Identify which cell holds the provided text, then report its (x, y) central coordinate. 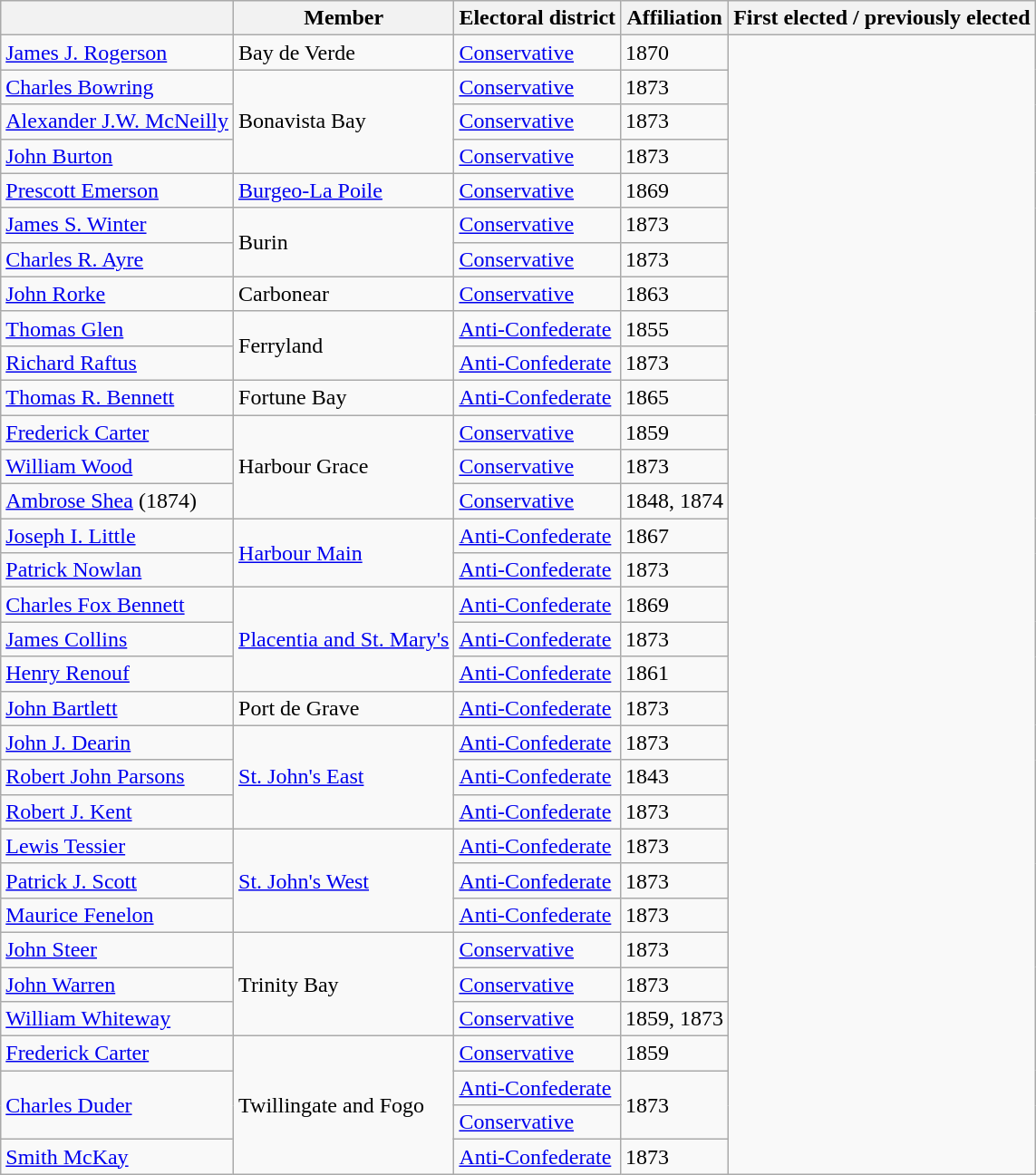
Henry Renouf (118, 674)
Thomas R. Bennett (118, 397)
Fortune Bay (344, 397)
John Warren (118, 984)
Placentia and St. Mary's (344, 639)
Charles Duder (118, 1105)
Lewis Tessier (118, 846)
Trinity Bay (344, 984)
Maurice Fenelon (118, 915)
John Rorke (118, 294)
Burin (344, 242)
Harbour Grace (344, 467)
Affiliation (674, 18)
Smith McKay (118, 1157)
1859, 1873 (674, 1019)
First elected / previously elected (883, 18)
1848, 1874 (674, 501)
Twillingate and Fogo (344, 1105)
Robert John Parsons (118, 777)
Robert J. Kent (118, 811)
Prescott Emerson (118, 190)
1867 (674, 536)
William Wood (118, 467)
Bay de Verde (344, 53)
James S. Winter (118, 225)
Ambrose Shea (1874) (118, 501)
Patrick Nowlan (118, 570)
St. John's West (344, 880)
Harbour Main (344, 553)
1843 (674, 777)
Richard Raftus (118, 363)
1861 (674, 674)
Bonavista Bay (344, 121)
1870 (674, 53)
St. John's East (344, 777)
Thomas Glen (118, 328)
James J. Rogerson (118, 53)
John Steer (118, 949)
Alexander J.W. McNeilly (118, 121)
Charles R. Ayre (118, 259)
Burgeo-La Poile (344, 190)
John Bartlett (118, 708)
Joseph I. Little (118, 536)
Member (344, 18)
1863 (674, 294)
James Collins (118, 639)
Carbonear (344, 294)
William Whiteway (118, 1019)
Patrick J. Scott (118, 880)
John Burton (118, 156)
1855 (674, 328)
1865 (674, 397)
Electoral district (537, 18)
John J. Dearin (118, 743)
Charles Bowring (118, 87)
Charles Fox Bennett (118, 605)
Port de Grave (344, 708)
Ferryland (344, 345)
